Find where the given text appears and provide that cell's center as [X, Y] coordinate. 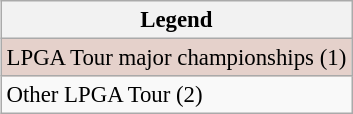
Other LPGA Tour (2) [176, 95]
Legend [176, 20]
LPGA Tour major championships (1) [176, 58]
